Identify which cell holds the provided text, then report its (X, Y) central coordinate. 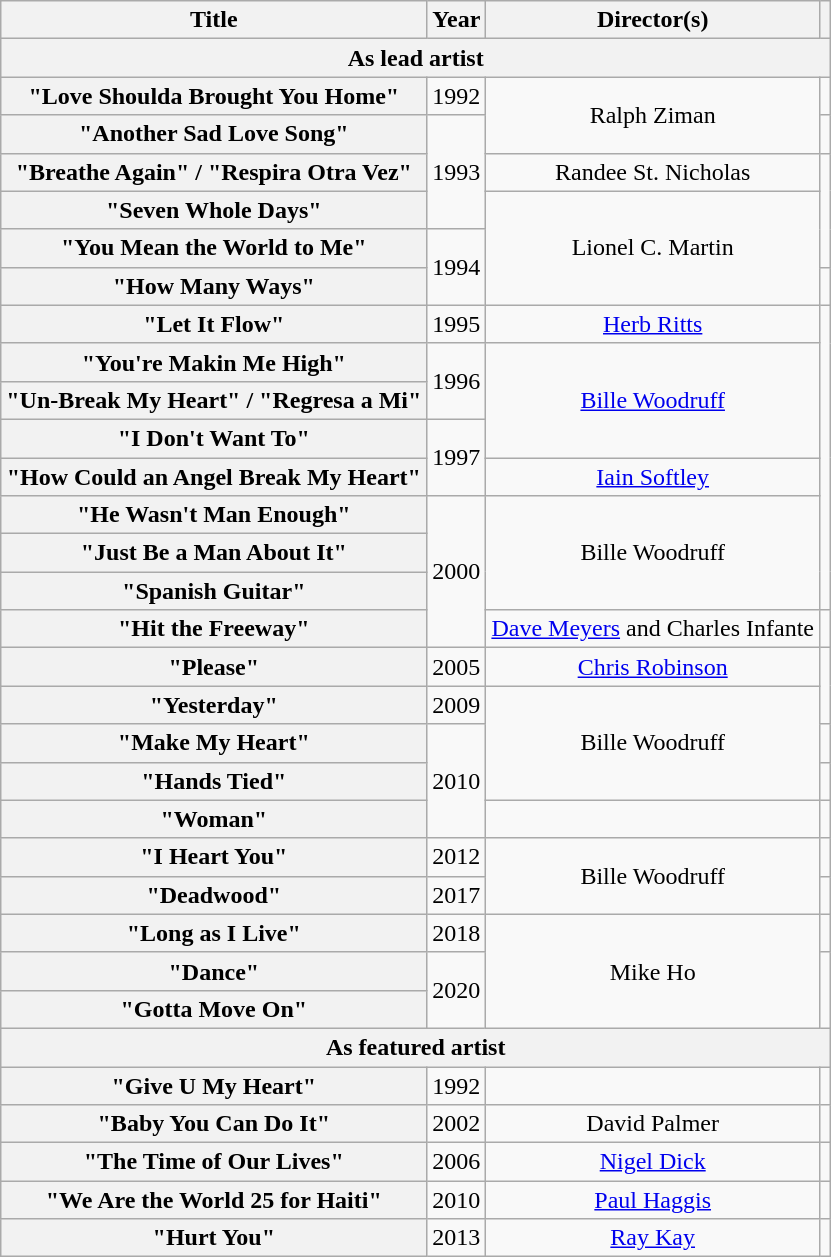
"Woman" (214, 819)
"Dance" (214, 971)
Paul Haggis (653, 1200)
"I Heart You" (214, 857)
"Make My Heart" (214, 743)
"Long as I Live" (214, 933)
Dave Meyers and Charles Infante (653, 629)
"We Are the World 25 for Haiti" (214, 1200)
Year (456, 20)
Lionel C. Martin (653, 248)
Randee St. Nicholas (653, 172)
1996 (456, 381)
As lead artist (416, 58)
As featured artist (416, 1047)
Ray Kay (653, 1238)
"Another Sad Love Song" (214, 134)
Chris Robinson (653, 667)
"Yesterday" (214, 705)
"You Mean the World to Me" (214, 248)
2018 (456, 933)
"Just Be a Man About It" (214, 553)
1995 (456, 324)
Nigel Dick (653, 1162)
2006 (456, 1162)
2000 (456, 572)
2005 (456, 667)
1997 (456, 457)
David Palmer (653, 1124)
"Baby You Can Do It" (214, 1124)
"How Many Ways" (214, 286)
"Let It Flow" (214, 324)
1994 (456, 267)
Herb Ritts (653, 324)
"Please" (214, 667)
Ralph Ziman (653, 115)
Mike Ho (653, 971)
"He Wasn't Man Enough" (214, 515)
"Deadwood" (214, 895)
2009 (456, 705)
1993 (456, 172)
"Un-Break My Heart" / "Regresa a Mi" (214, 400)
2020 (456, 990)
Title (214, 20)
"Hurt You" (214, 1238)
"Hit the Freeway" (214, 629)
"Breathe Again" / "Respira Otra Vez" (214, 172)
Iain Softley (653, 477)
2002 (456, 1124)
2013 (456, 1238)
"Give U My Heart" (214, 1085)
"Spanish Guitar" (214, 591)
"Gotta Move On" (214, 1009)
"How Could an Angel Break My Heart" (214, 477)
2012 (456, 857)
2017 (456, 895)
Director(s) (653, 20)
"You're Makin Me High" (214, 362)
"I Don't Want To" (214, 438)
"Love Shoulda Brought You Home" (214, 96)
"Hands Tied" (214, 781)
"The Time of Our Lives" (214, 1162)
"Seven Whole Days" (214, 210)
